From the cell containing the given text, extract its center point as [x, y] coordinate. 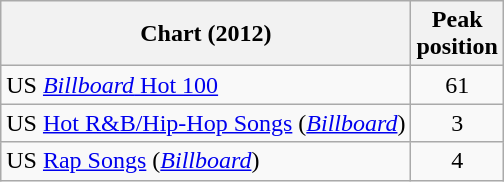
4 [457, 161]
3 [457, 123]
US Hot R&B/Hip-Hop Songs (Billboard) [206, 123]
Chart (2012) [206, 34]
US Rap Songs (Billboard) [206, 161]
US Billboard Hot 100 [206, 85]
Peakposition [457, 34]
61 [457, 85]
